Return (X, Y) of the center of cell containing provided text 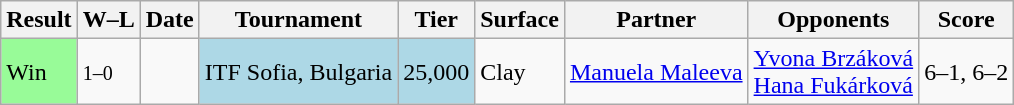
Tier (436, 20)
Manuela Maleeva (656, 72)
Tournament (298, 20)
Date (170, 20)
1–0 (108, 72)
Clay (520, 72)
Partner (656, 20)
W–L (108, 20)
Surface (520, 20)
25,000 (436, 72)
Opponents (834, 20)
Result (39, 20)
ITF Sofia, Bulgaria (298, 72)
Yvona Brzáková Hana Fukárková (834, 72)
Score (966, 20)
Win (39, 72)
6–1, 6–2 (966, 72)
